Find where the given text appears and provide that cell's center as (x, y) coordinate. 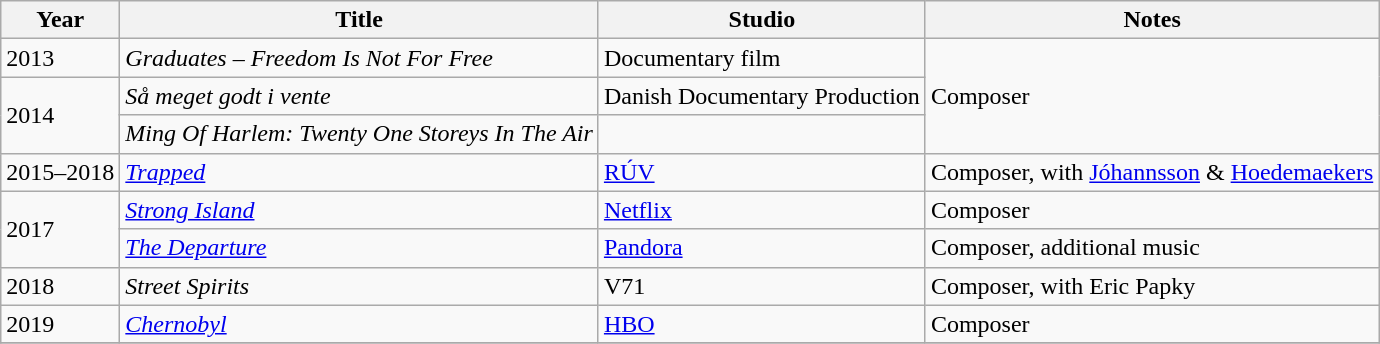
The Departure (360, 248)
Netflix (762, 210)
Notes (1152, 20)
Chernobyl (360, 324)
Documentary film (762, 58)
2013 (60, 58)
2017 (60, 229)
HBO (762, 324)
Studio (762, 20)
Så meget godt i vente (360, 96)
Composer, with Jóhannsson & Hoedemaekers (1152, 172)
Graduates – Freedom Is Not For Free (360, 58)
2015–2018 (60, 172)
Street Spirits (360, 286)
Pandora (762, 248)
2014 (60, 115)
V71 (762, 286)
Trapped (360, 172)
2019 (60, 324)
RÚV (762, 172)
Danish Documentary Production (762, 96)
Ming Of Harlem: Twenty One Storeys In The Air (360, 134)
Strong Island (360, 210)
Composer, additional music (1152, 248)
2018 (60, 286)
Year (60, 20)
Composer, with Eric Papky (1152, 286)
Title (360, 20)
